Identify which cell holds the provided text, then report its [x, y] central coordinate. 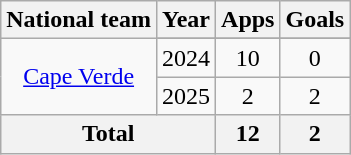
12 [248, 134]
2025 [186, 96]
2024 [186, 58]
0 [315, 58]
National team [79, 20]
Year [186, 20]
Cape Verde [79, 77]
Goals [315, 20]
10 [248, 58]
Total [108, 134]
Apps [248, 20]
